Search for the cell housing the specified text and yield its (x, y) center coordinate. 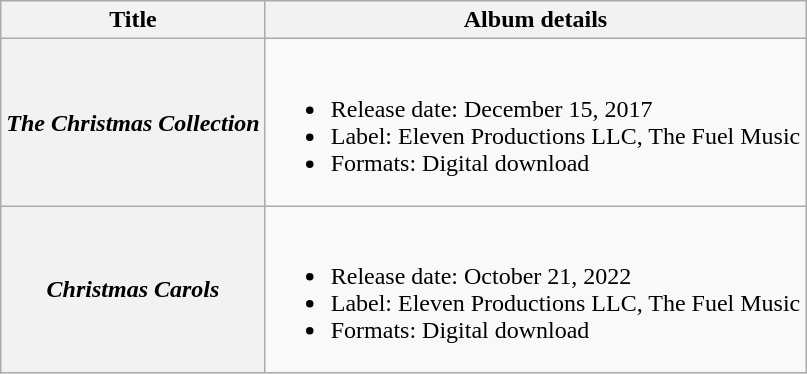
Album details (536, 20)
The Christmas Collection (133, 122)
Release date: October 21, 2022Label: Eleven Productions LLC, The Fuel MusicFormats: Digital download (536, 290)
Christmas Carols (133, 290)
Title (133, 20)
Release date: December 15, 2017Label: Eleven Productions LLC, The Fuel MusicFormats: Digital download (536, 122)
